Determine the (x, y) coordinate at the center of the cell enclosing the given text.  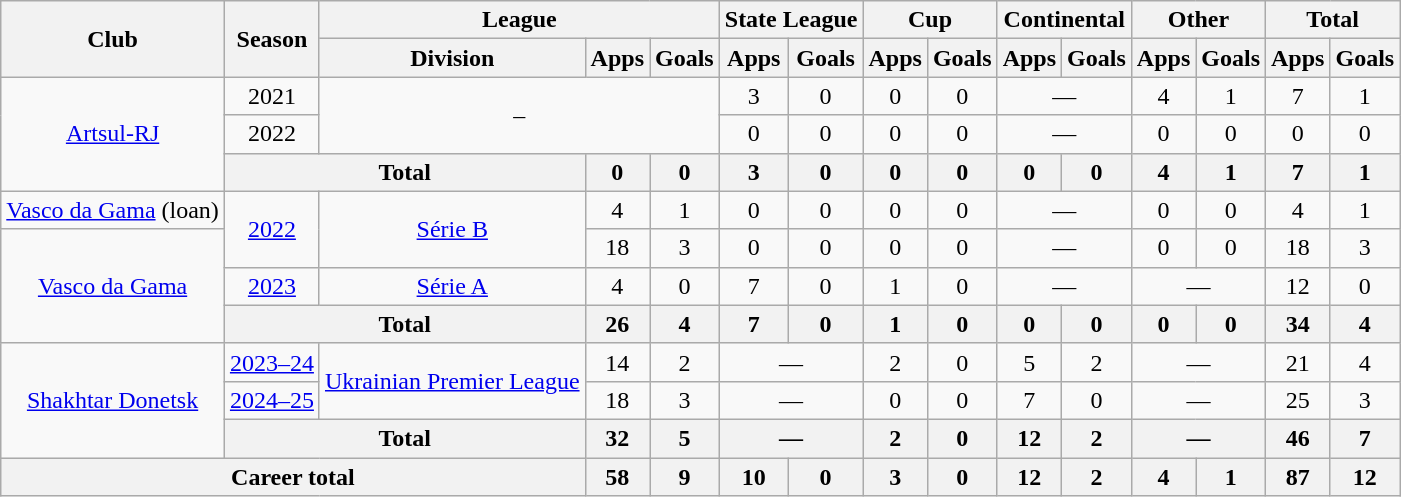
2021 (272, 96)
Cup (930, 20)
Shakhtar Donetsk (113, 400)
Division (452, 58)
21 (1298, 362)
14 (617, 362)
32 (617, 438)
Vasco da Gama (113, 286)
League (519, 20)
26 (617, 324)
Vasco da Gama (loan) (113, 210)
9 (685, 477)
58 (617, 477)
Série A (452, 286)
State League (791, 20)
2023 (272, 286)
Other (1198, 20)
Série B (452, 229)
– (519, 115)
87 (1298, 477)
46 (1298, 438)
Ukrainian Premier League (452, 381)
25 (1298, 400)
10 (754, 477)
2024–25 (272, 400)
Season (272, 39)
Artsul-RJ (113, 134)
Continental (1064, 20)
Club (113, 39)
Career total (293, 477)
2023–24 (272, 362)
34 (1298, 324)
